Determine the (x, y) coordinate at the center of the cell enclosing the given text.  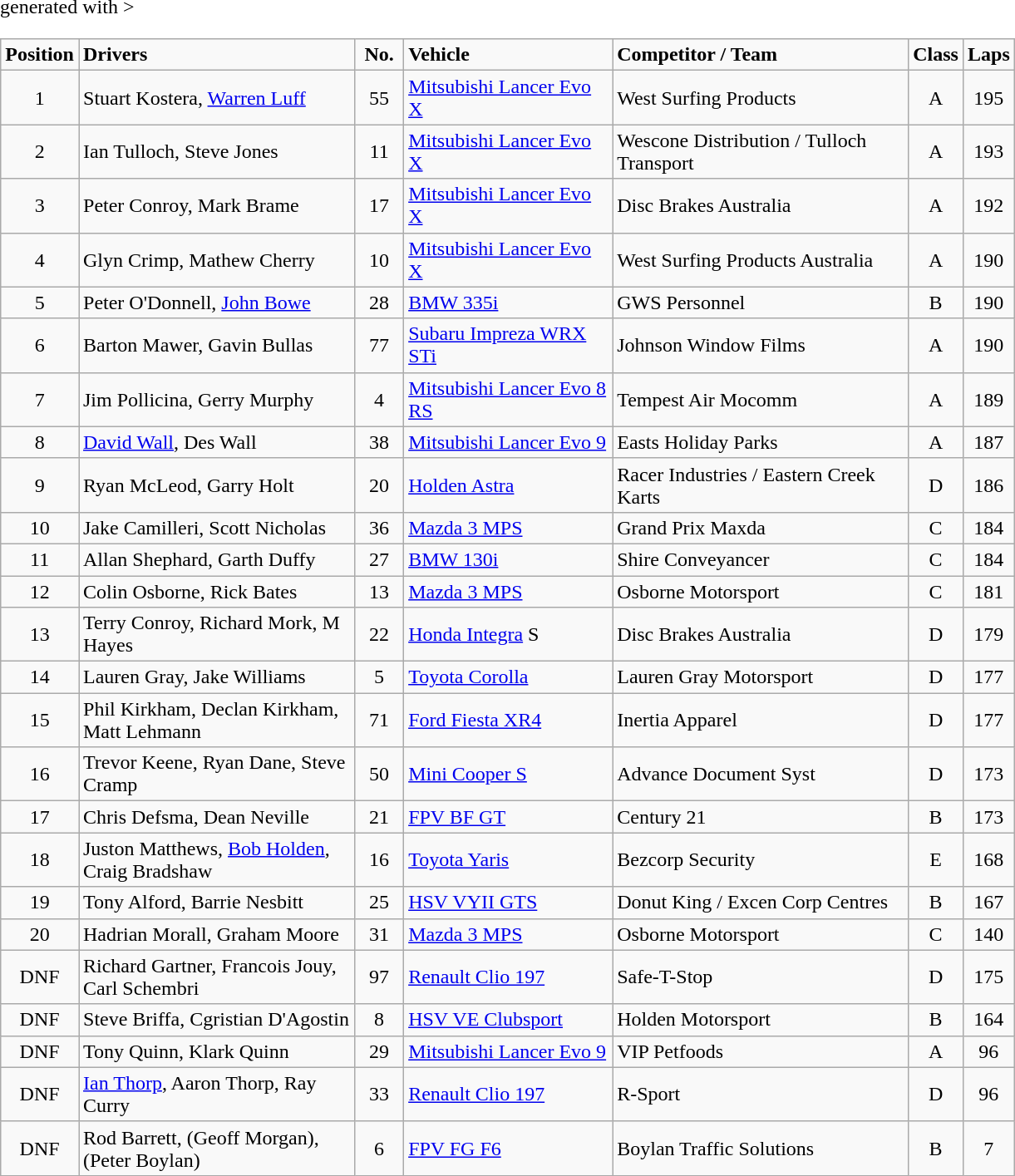
14 (40, 677)
GWS Personnel (761, 303)
Lauren Gray Motorsport (761, 677)
193 (988, 151)
HSV VYII GTS (509, 903)
38 (379, 442)
West Surfing Products Australia (761, 259)
No. (379, 55)
Tony Quinn, Klark Quinn (216, 1051)
E (936, 859)
3 (40, 206)
Johnson Window Films (761, 346)
168 (988, 859)
Donut King / Excen Corp Centres (761, 903)
27 (379, 559)
164 (988, 1020)
71 (379, 720)
Safe-T-Stop (761, 977)
Glyn Crimp, Mathew Cherry (216, 259)
David Wall, Des Wall (216, 442)
179 (988, 635)
Toyota Yaris (509, 859)
21 (379, 817)
29 (379, 1051)
BMW 335i (509, 303)
Peter Conroy, Mark Brame (216, 206)
167 (988, 903)
33 (379, 1094)
Class (936, 55)
Position (40, 55)
189 (988, 399)
Phil Kirkham, Declan Kirkham, Matt Lehmann (216, 720)
Honda Integra S (509, 635)
Vehicle (509, 55)
Jim Pollicina, Gerry Murphy (216, 399)
Century 21 (761, 817)
187 (988, 442)
Hadrian Morall, Graham Moore (216, 934)
Stuart Kostera, Warren Luff (216, 98)
Lauren Gray, Jake Williams (216, 677)
186 (988, 485)
55 (379, 98)
BMW 130i (509, 559)
192 (988, 206)
Toyota Corolla (509, 677)
FPV BF GT (509, 817)
Rod Barrett, (Geoff Morgan), (Peter Boylan) (216, 1149)
15 (40, 720)
25 (379, 903)
Juston Matthews, Bob Holden, Craig Bradshaw (216, 859)
19 (40, 903)
Subaru Impreza WRX STi (509, 346)
Holden Astra (509, 485)
Drivers (216, 55)
Competitor / Team (761, 55)
Mitsubishi Lancer Evo 8 RS (509, 399)
Colin Osborne, Rick Bates (216, 591)
Peter O'Donnell, John Bowe (216, 303)
Easts Holiday Parks (761, 442)
Steve Briffa, Cgristian D'Agostin (216, 1020)
Holden Motorsport (761, 1020)
28 (379, 303)
FPV FG F6 (509, 1149)
Wescone Distribution / Tulloch Transport (761, 151)
36 (379, 528)
Racer Industries / Eastern Creek Karts (761, 485)
Grand Prix Maxda (761, 528)
R-Sport (761, 1094)
Terry Conroy, Richard Mork, M Hayes (216, 635)
Ian Tulloch, Steve Jones (216, 151)
175 (988, 977)
West Surfing Products (761, 98)
181 (988, 591)
Tony Alford, Barrie Nesbitt (216, 903)
HSV VE Clubsport (509, 1020)
Ryan McLeod, Garry Holt (216, 485)
Allan Shephard, Garth Duffy (216, 559)
77 (379, 346)
Advance Document Syst (761, 775)
Boylan Traffic Solutions (761, 1149)
Bezcorp Security (761, 859)
50 (379, 775)
9 (40, 485)
Tempest Air Mocomm (761, 399)
18 (40, 859)
31 (379, 934)
12 (40, 591)
Ian Thorp, Aaron Thorp, Ray Curry (216, 1094)
Jake Camilleri, Scott Nicholas (216, 528)
1 (40, 98)
Shire Conveyancer (761, 559)
Trevor Keene, Ryan Dane, Steve Cramp (216, 775)
VIP Petfoods (761, 1051)
22 (379, 635)
2 (40, 151)
Laps (988, 55)
Mini Cooper S (509, 775)
Ford Fiesta XR4 (509, 720)
Richard Gartner, Francois Jouy, Carl Schembri (216, 977)
140 (988, 934)
Chris Defsma, Dean Neville (216, 817)
97 (379, 977)
195 (988, 98)
Barton Mawer, Gavin Bullas (216, 346)
Inertia Apparel (761, 720)
